Provide the (x, y) coordinate of the cell's center where the given text is located.  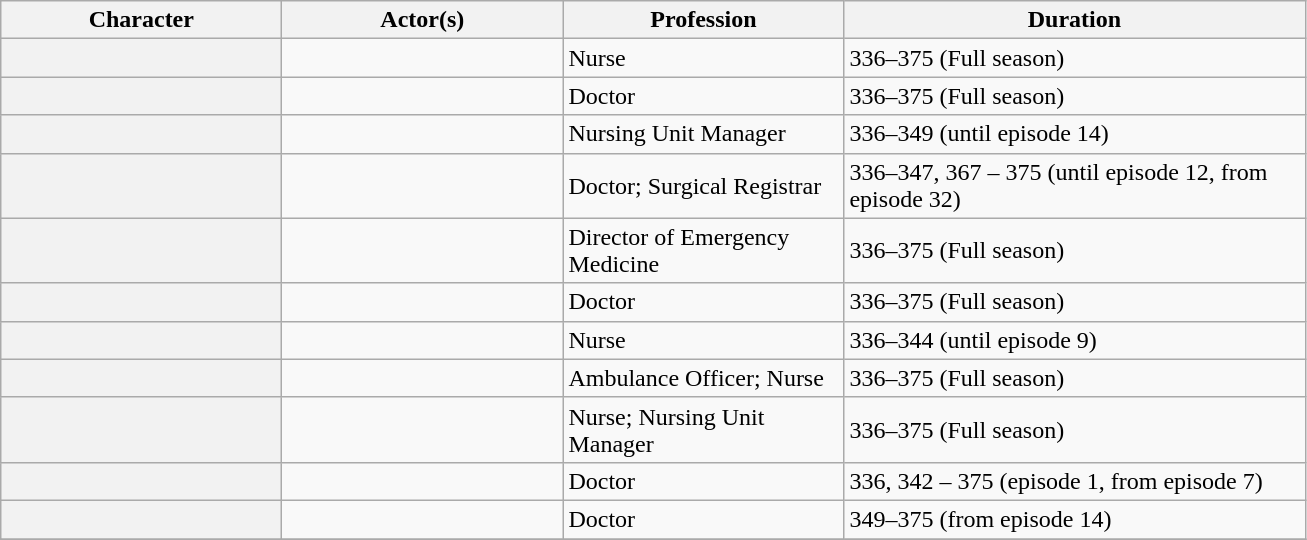
336, 342 – 375 (episode 1, from episode 7) (1074, 481)
349–375 (from episode 14) (1074, 519)
Actor(s) (422, 20)
336–349 (until episode 14) (1074, 134)
Director of Emergency Medicine (704, 250)
Profession (704, 20)
Doctor; Surgical Registrar (704, 186)
Nurse; Nursing Unit Manager (704, 430)
336–347, 367 – 375 (until episode 12, from episode 32) (1074, 186)
Duration (1074, 20)
Character (142, 20)
336–344 (until episode 9) (1074, 340)
Ambulance Officer; Nurse (704, 378)
Nursing Unit Manager (704, 134)
